Scan for the cell matching the given text and deliver its (x, y) coordinate at center. 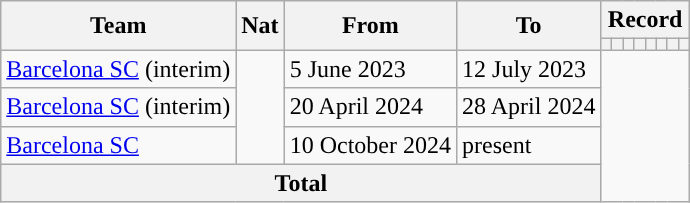
Record (645, 20)
5 June 2023 (370, 69)
present (529, 145)
10 October 2024 (370, 145)
28 April 2024 (529, 107)
12 July 2023 (529, 69)
From (370, 26)
Nat (260, 26)
Team (118, 26)
To (529, 26)
Barcelona SC (118, 145)
20 April 2024 (370, 107)
Total (301, 183)
